Capture the cell that displays the provided text and extract its [X, Y] central coordinate. 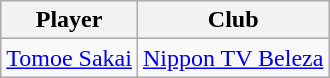
Tomoe Sakai [70, 58]
Club [232, 20]
Player [70, 20]
Nippon TV Beleza [232, 58]
